Scan for the cell matching the given text and deliver its [x, y] coordinate at center. 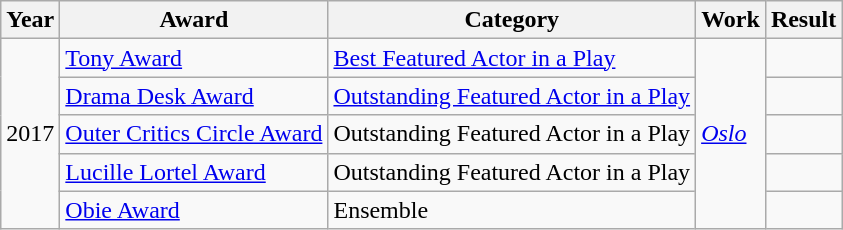
Oslo [731, 134]
Work [731, 20]
Category [512, 20]
Ensemble [512, 210]
Outer Critics Circle Award [194, 134]
Best Featured Actor in a Play [512, 58]
Obie Award [194, 210]
Result [803, 20]
2017 [30, 134]
Year [30, 20]
Lucille Lortel Award [194, 172]
Tony Award [194, 58]
Award [194, 20]
Drama Desk Award [194, 96]
